Return [x, y] of the center of cell containing provided text 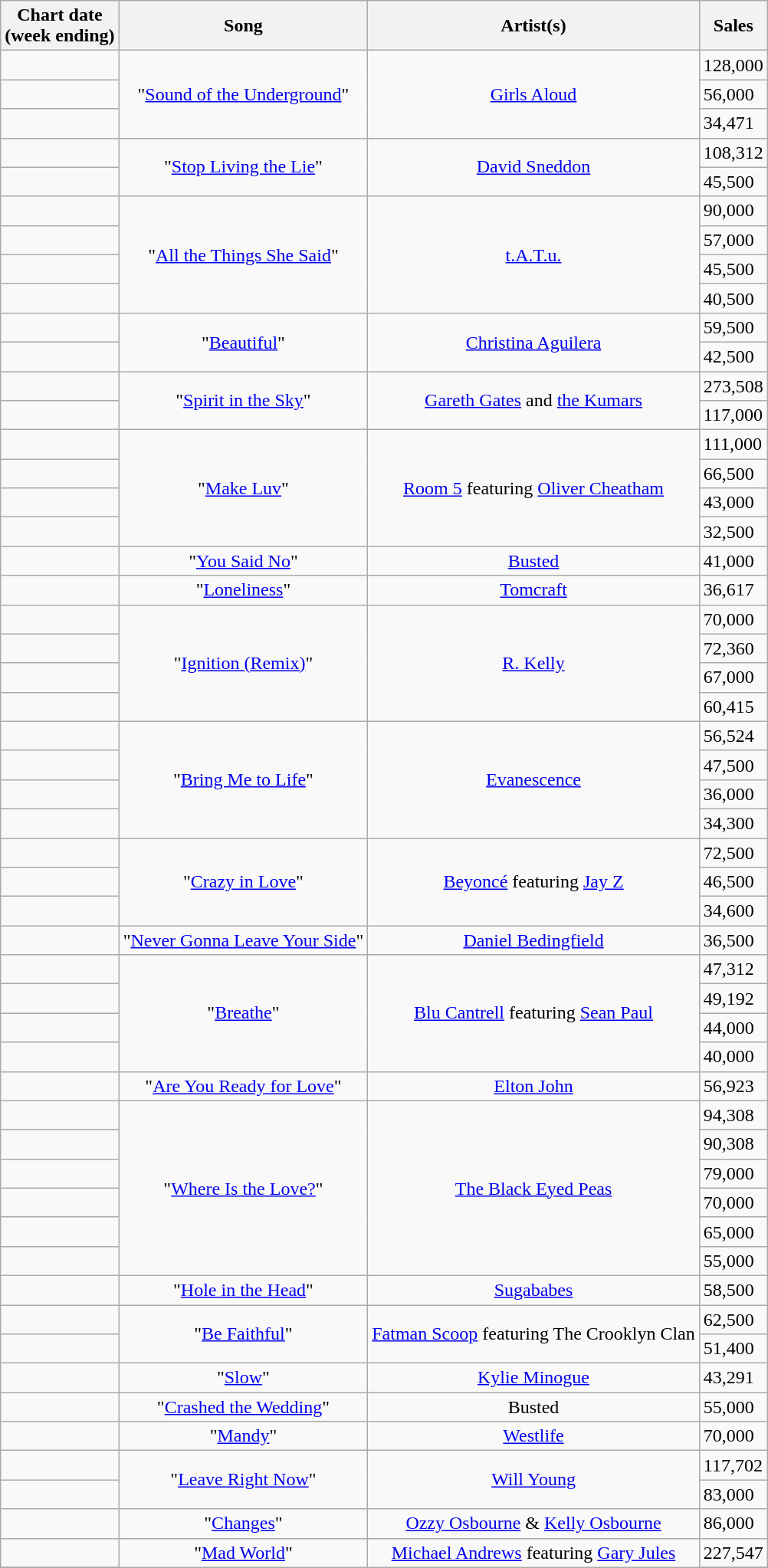
"Crashed the Wedding" [244, 1407]
Will Young [533, 1480]
72,500 [733, 853]
"You Said No" [244, 561]
117,000 [733, 415]
108,312 [733, 153]
Chart date(week ending) [60, 26]
56,923 [733, 1086]
58,500 [733, 1290]
90,308 [733, 1144]
44,000 [733, 1028]
Elton John [533, 1086]
62,500 [733, 1319]
46,500 [733, 882]
34,300 [733, 823]
"Mad World" [244, 1553]
David Sneddon [533, 167]
"Stop Living the Lie" [244, 167]
36,500 [733, 940]
40,500 [733, 298]
"Never Gonna Leave Your Side" [244, 940]
"Be Faithful" [244, 1333]
Michael Andrews featuring Gary Jules [533, 1553]
47,312 [733, 969]
Kylie Minogue [533, 1378]
41,000 [733, 561]
"Beautiful" [244, 342]
Christina Aguilera [533, 342]
The Black Eyed Peas [533, 1188]
"Sound of the Underground" [244, 94]
Ozzy Osbourne & Kelly Osbourne [533, 1524]
43,291 [733, 1378]
56,000 [733, 94]
"Are You Ready for Love" [244, 1086]
Tomcraft [533, 590]
"Mandy" [244, 1436]
Artist(s) [533, 26]
66,500 [733, 474]
Girls Aloud [533, 94]
Fatman Scoop featuring The Crooklyn Clan [533, 1333]
117,702 [733, 1465]
65,000 [733, 1232]
"Bring Me to Life" [244, 779]
"Crazy in Love" [244, 882]
36,617 [733, 590]
67,000 [733, 677]
"Loneliness" [244, 590]
"Changes" [244, 1524]
40,000 [733, 1057]
Sales [733, 26]
"Leave Right Now" [244, 1480]
Blu Cantrell featuring Sean Paul [533, 1013]
Sugababes [533, 1290]
Evanescence [533, 779]
60,415 [733, 707]
57,000 [733, 240]
83,000 [733, 1494]
"Breathe" [244, 1013]
128,000 [733, 65]
36,000 [733, 794]
111,000 [733, 444]
Room 5 featuring Oliver Cheatham [533, 488]
72,360 [733, 648]
86,000 [733, 1524]
273,508 [733, 385]
Daniel Bedingfield [533, 940]
227,547 [733, 1553]
"Slow" [244, 1378]
94,308 [733, 1115]
Song [244, 26]
"All the Things She Said" [244, 254]
Beyoncé featuring Jay Z [533, 882]
51,400 [733, 1349]
79,000 [733, 1173]
49,192 [733, 999]
90,000 [733, 211]
"Where Is the Love?" [244, 1188]
32,500 [733, 532]
R. Kelly [533, 663]
Gareth Gates and the Kumars [533, 400]
"Spirit in the Sky" [244, 400]
34,600 [733, 911]
42,500 [733, 356]
43,000 [733, 503]
Westlife [533, 1436]
59,500 [733, 327]
56,524 [733, 736]
"Hole in the Head" [244, 1290]
t.A.T.u. [533, 254]
"Ignition (Remix)" [244, 663]
"Make Luv" [244, 488]
47,500 [733, 765]
34,471 [733, 123]
